From the cell containing the given text, extract its center point as (x, y) coordinate. 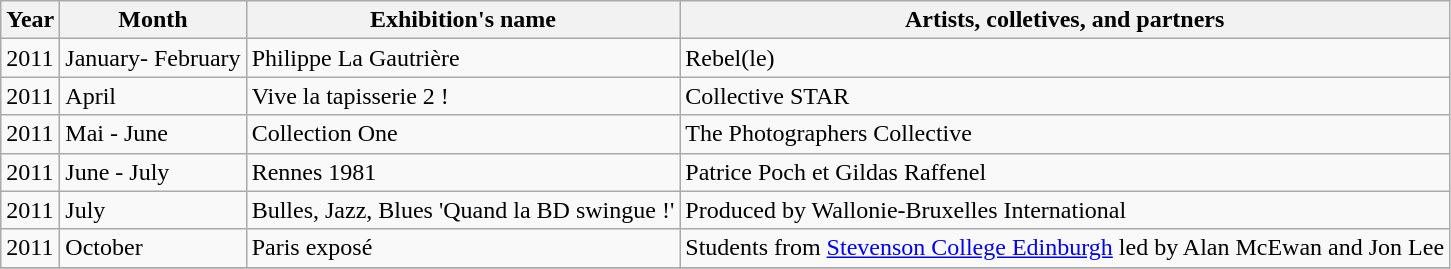
Produced by Wallonie-Bruxelles International (1065, 210)
Year (30, 20)
Collection One (463, 134)
Mai - June (153, 134)
Month (153, 20)
July (153, 210)
April (153, 96)
Artists, colletives, and partners (1065, 20)
Rennes 1981 (463, 172)
Rebel(le) (1065, 58)
October (153, 248)
Exhibition's name (463, 20)
Patrice Poch et Gildas Raffenel (1065, 172)
January- February (153, 58)
The Photographers Collective (1065, 134)
Philippe La Gautrière (463, 58)
June - July (153, 172)
Bulles, Jazz, Blues 'Quand la BD swingue !' (463, 210)
Vive la tapisserie 2 ! (463, 96)
Collective STAR (1065, 96)
Paris exposé (463, 248)
Students from Stevenson College Edinburgh led by Alan McEwan and Jon Lee (1065, 248)
